Output the [X, Y] coordinate of the center of the cell containing the given text.  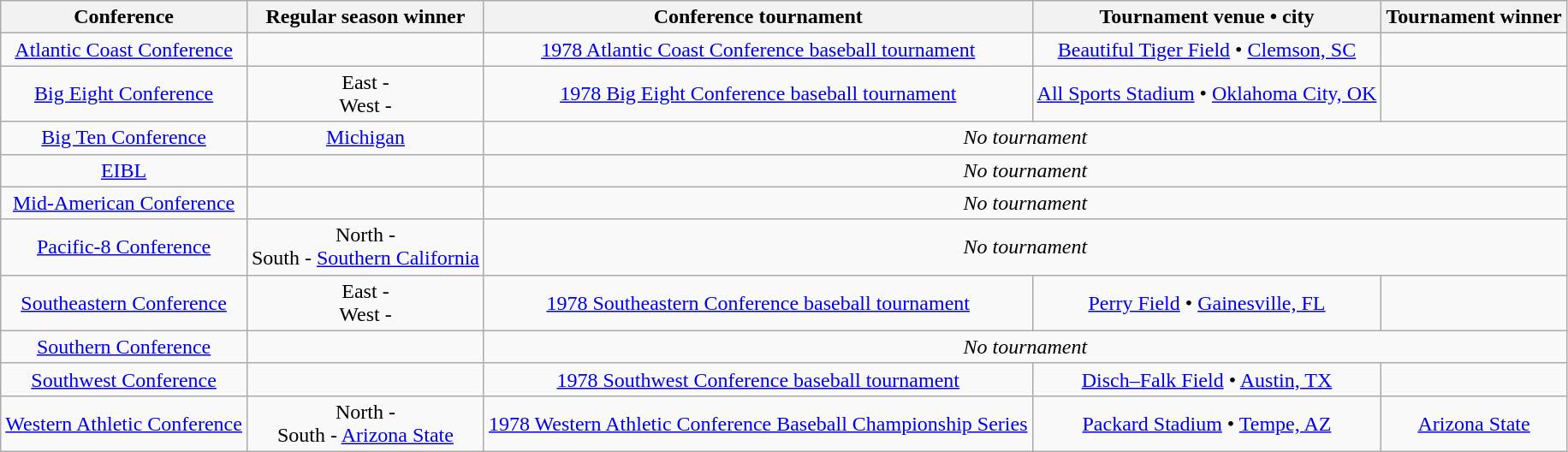
Atlantic Coast Conference [124, 50]
Pacific-8 Conference [124, 247]
Big Eight Conference [124, 94]
Southern Conference [124, 347]
1978 Atlantic Coast Conference baseball tournament [758, 50]
Arizona State [1474, 423]
Western Athletic Conference [124, 423]
Tournament venue • city [1207, 17]
Southwest Conference [124, 379]
Regular season winner [365, 17]
All Sports Stadium • Oklahoma City, OK [1207, 94]
Conference [124, 17]
Mid-American Conference [124, 203]
1978 Southwest Conference baseball tournament [758, 379]
Tournament winner [1474, 17]
Conference tournament [758, 17]
1978 Western Athletic Conference Baseball Championship Series [758, 423]
Michigan [365, 138]
Big Ten Conference [124, 138]
1978 Southeastern Conference baseball tournament [758, 303]
Disch–Falk Field • Austin, TX [1207, 379]
Packard Stadium • Tempe, AZ [1207, 423]
EIBL [124, 170]
North - South - Southern California [365, 247]
Southeastern Conference [124, 303]
1978 Big Eight Conference baseball tournament [758, 94]
North - South - Arizona State [365, 423]
Perry Field • Gainesville, FL [1207, 303]
Beautiful Tiger Field • Clemson, SC [1207, 50]
